Detect which cell encompasses the target text, then output its (X, Y) center coordinate. 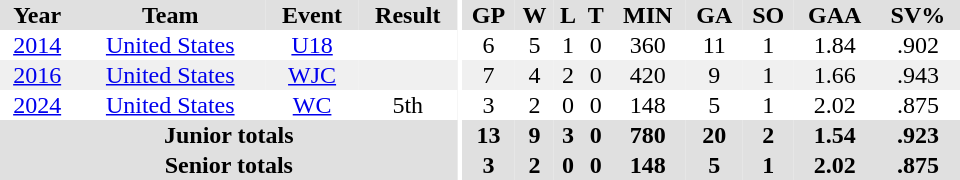
Junior totals (229, 135)
GP (488, 15)
1.66 (835, 75)
360 (648, 45)
.943 (918, 75)
5th (408, 105)
Senior totals (229, 165)
U18 (312, 45)
GAA (835, 15)
Team (170, 15)
2016 (37, 75)
1.54 (835, 135)
SV% (918, 15)
7 (488, 75)
420 (648, 75)
SO (768, 15)
Event (312, 15)
4 (534, 75)
T (596, 15)
MIN (648, 15)
780 (648, 135)
L (568, 15)
Year (37, 15)
WC (312, 105)
11 (714, 45)
6 (488, 45)
GA (714, 15)
.902 (918, 45)
2014 (37, 45)
Result (408, 15)
W (534, 15)
20 (714, 135)
WJC (312, 75)
2024 (37, 105)
1.84 (835, 45)
.923 (918, 135)
13 (488, 135)
